Detect which cell encompasses the target text, then output its (x, y) center coordinate. 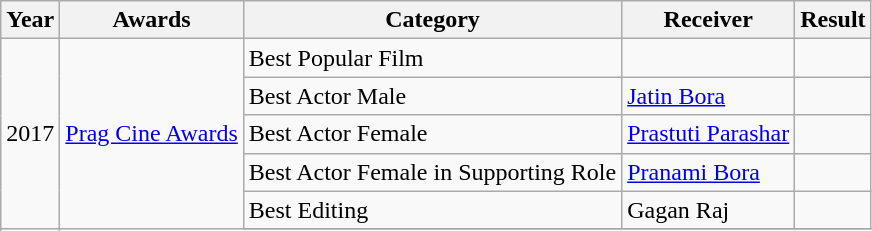
Awards (152, 20)
2017 (30, 134)
Receiver (708, 20)
Prag Cine Awards (152, 134)
Best Editing (432, 210)
Result (833, 20)
Best Actor Female in Supporting Role (432, 172)
Prastuti Parashar (708, 134)
Year (30, 20)
Gagan Raj (708, 210)
Category (432, 20)
Jatin Bora (708, 96)
Pranami Bora (708, 172)
Best Actor Female (432, 134)
Best Popular Film (432, 58)
Best Actor Male (432, 96)
